Return [X, Y] of the center of cell containing provided text 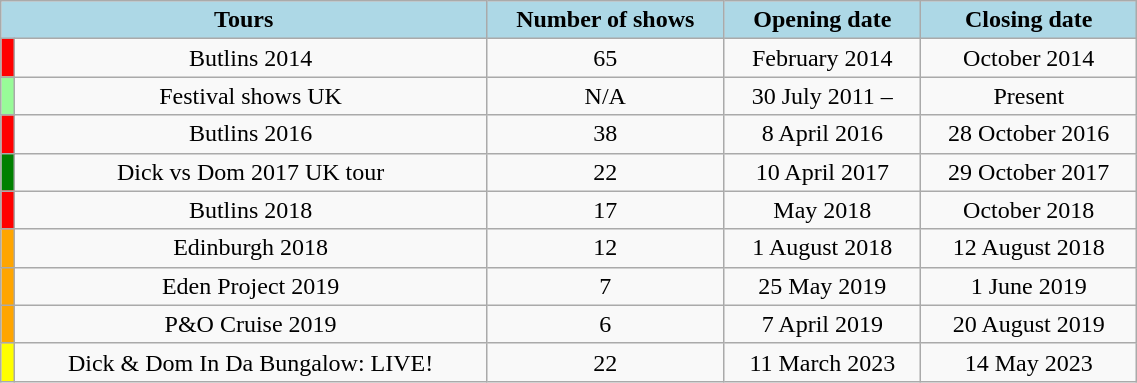
May 2018 [822, 210]
30 July 2011 – [822, 96]
7 [606, 286]
12 [606, 248]
N/A [606, 96]
14 May 2023 [1029, 362]
11 March 2023 [822, 362]
29 October 2017 [1029, 172]
38 [606, 134]
October 2018 [1029, 210]
Tours [244, 20]
7 April 2019 [822, 324]
Butlins 2018 [251, 210]
Dick vs Dom 2017 UK tour [251, 172]
6 [606, 324]
20 August 2019 [1029, 324]
Dick & Dom In Da Bungalow: LIVE! [251, 362]
65 [606, 58]
Butlins 2014 [251, 58]
Closing date [1029, 20]
P&O Cruise 2019 [251, 324]
8 April 2016 [822, 134]
Festival shows UK [251, 96]
Present [1029, 96]
Number of shows [606, 20]
10 April 2017 [822, 172]
Edinburgh 2018 [251, 248]
12 August 2018 [1029, 248]
1 June 2019 [1029, 286]
Butlins 2016 [251, 134]
17 [606, 210]
28 October 2016 [1029, 134]
October 2014 [1029, 58]
25 May 2019 [822, 286]
Opening date [822, 20]
February 2014 [822, 58]
Eden Project 2019 [251, 286]
1 August 2018 [822, 248]
